Extract the (x, y) coordinate from the center of the cell holding the provided text.  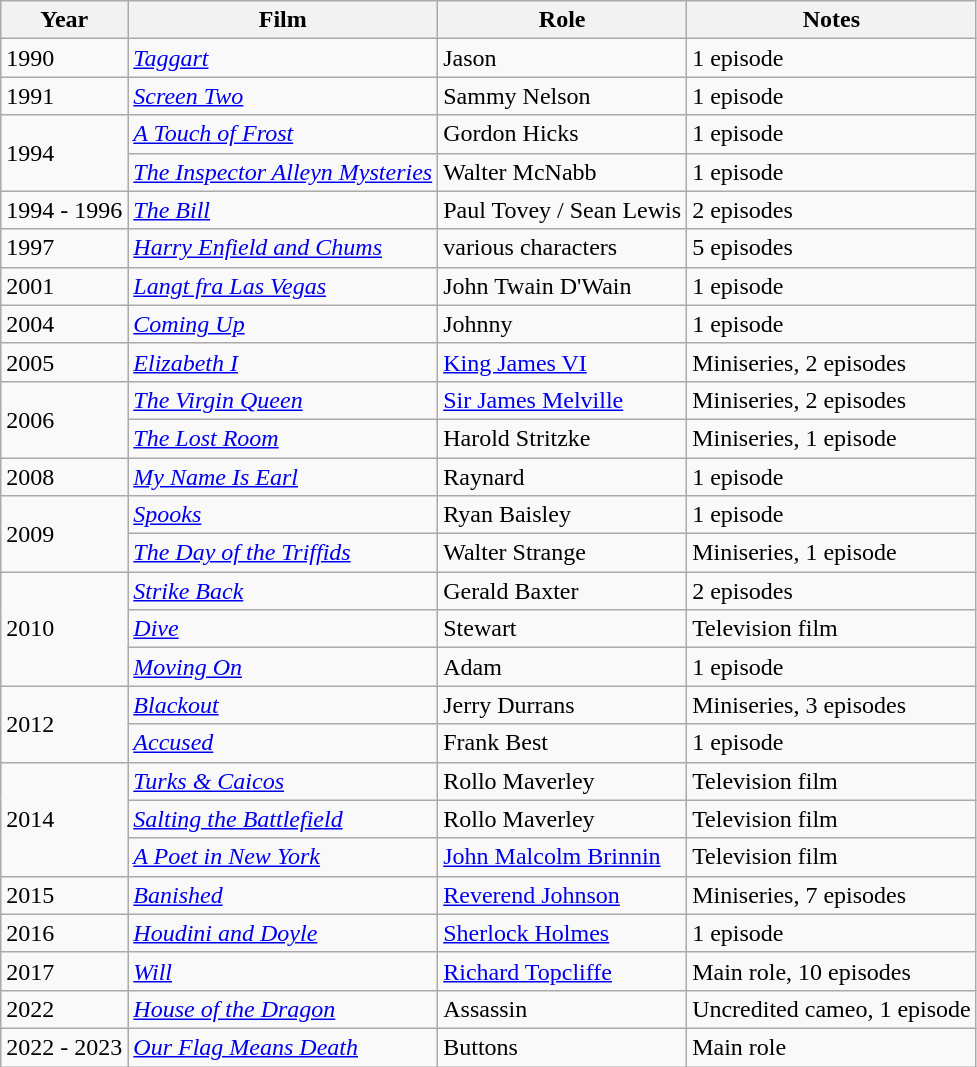
Accused (283, 743)
Houdini and Doyle (283, 933)
The Virgin Queen (283, 400)
Gordon Hicks (562, 134)
Walter Strange (562, 553)
Dive (283, 629)
Taggart (283, 58)
Jerry Durrans (562, 705)
The Bill (283, 210)
Langt fra Las Vegas (283, 286)
Adam (562, 667)
2014 (64, 819)
2012 (64, 724)
2006 (64, 419)
Main role, 10 episodes (832, 971)
Uncredited cameo, 1 episode (832, 1009)
Frank Best (562, 743)
various characters (562, 248)
2022 - 2023 (64, 1047)
Sir James Melville (562, 400)
2022 (64, 1009)
Reverend Johnson (562, 895)
Spooks (283, 515)
Sherlock Holmes (562, 933)
Blackout (283, 705)
Walter McNabb (562, 172)
Harry Enfield and Chums (283, 248)
John Malcolm Brinnin (562, 857)
The Day of the Triffids (283, 553)
2015 (64, 895)
Sammy Nelson (562, 96)
Paul Tovey / Sean Lewis (562, 210)
1997 (64, 248)
Role (562, 20)
Jason (562, 58)
Raynard (562, 477)
Coming Up (283, 324)
1991 (64, 96)
The Inspector Alleyn Mysteries (283, 172)
A Poet in New York (283, 857)
Turks & Caicos (283, 781)
Salting the Battlefield (283, 819)
Banished (283, 895)
1994 (64, 153)
Notes (832, 20)
Richard Topcliffe (562, 971)
Miniseries, 7 episodes (832, 895)
Main role (832, 1047)
Year (64, 20)
A Touch of Frost (283, 134)
Buttons (562, 1047)
My Name Is Earl (283, 477)
Ryan Baisley (562, 515)
2008 (64, 477)
Harold Stritzke (562, 438)
Johnny (562, 324)
Miniseries, 3 episodes (832, 705)
Assassin (562, 1009)
Film (283, 20)
1990 (64, 58)
The Lost Room (283, 438)
2017 (64, 971)
2001 (64, 286)
House of the Dragon (283, 1009)
Gerald Baxter (562, 591)
5 episodes (832, 248)
1994 - 1996 (64, 210)
2009 (64, 534)
King James VI (562, 362)
Elizabeth I (283, 362)
2010 (64, 629)
2004 (64, 324)
John Twain D'Wain (562, 286)
Our Flag Means Death (283, 1047)
Screen Two (283, 96)
Moving On (283, 667)
Stewart (562, 629)
Will (283, 971)
2016 (64, 933)
Strike Back (283, 591)
2005 (64, 362)
